Locate the cell with the specified text and output its (x, y) center coordinate. 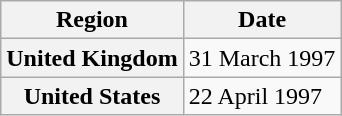
22 April 1997 (262, 96)
Region (92, 20)
United States (92, 96)
United Kingdom (92, 58)
Date (262, 20)
31 March 1997 (262, 58)
